From the cell containing the given text, extract its center point as [x, y] coordinate. 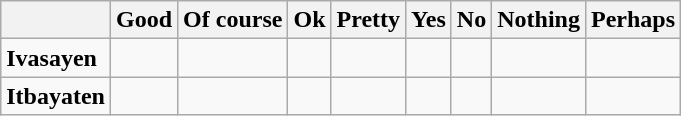
No [471, 20]
Ok [310, 20]
Ivasayen [56, 58]
Pretty [368, 20]
Yes [429, 20]
Good [144, 20]
Itbayaten [56, 96]
Perhaps [632, 20]
Of course [233, 20]
Nothing [539, 20]
